Provide the [X, Y] coordinate of the cell's center where the given text is located.  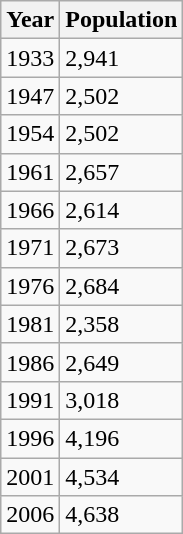
4,534 [122, 477]
2,673 [122, 248]
Population [122, 20]
4,638 [122, 515]
1933 [30, 58]
1971 [30, 248]
1961 [30, 172]
1976 [30, 286]
2,649 [122, 362]
3,018 [122, 400]
2,684 [122, 286]
2006 [30, 515]
2,657 [122, 172]
2001 [30, 477]
1966 [30, 210]
1954 [30, 134]
1991 [30, 400]
2,614 [122, 210]
Year [30, 20]
1996 [30, 438]
1981 [30, 324]
1947 [30, 96]
4,196 [122, 438]
2,941 [122, 58]
2,358 [122, 324]
1986 [30, 362]
